Pinpoint the cell where the given text exists, returning its [X, Y] midpoint coordinate. 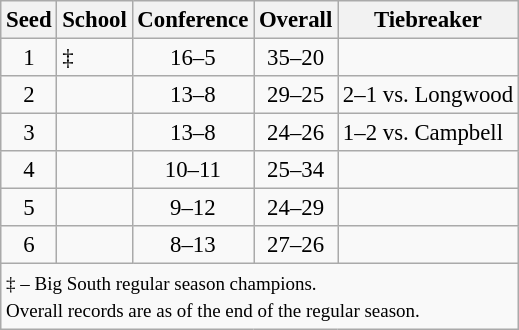
Tiebreaker [428, 20]
Overall [296, 20]
16–5 [193, 58]
5 [29, 208]
2 [29, 95]
1 [29, 58]
10–11 [193, 170]
3 [29, 133]
School [94, 20]
8–13 [193, 245]
‡ – Big South regular season champions.Overall records are as of the end of the regular season. [260, 296]
1–2 vs. Campbell [428, 133]
4 [29, 170]
27–26 [296, 245]
Conference [193, 20]
24–26 [296, 133]
6 [29, 245]
29–25 [296, 95]
9–12 [193, 208]
‡ [94, 58]
35–20 [296, 58]
Seed [29, 20]
24–29 [296, 208]
25–34 [296, 170]
2–1 vs. Longwood [428, 95]
